Pinpoint the cell where the given text exists, returning its [x, y] midpoint coordinate. 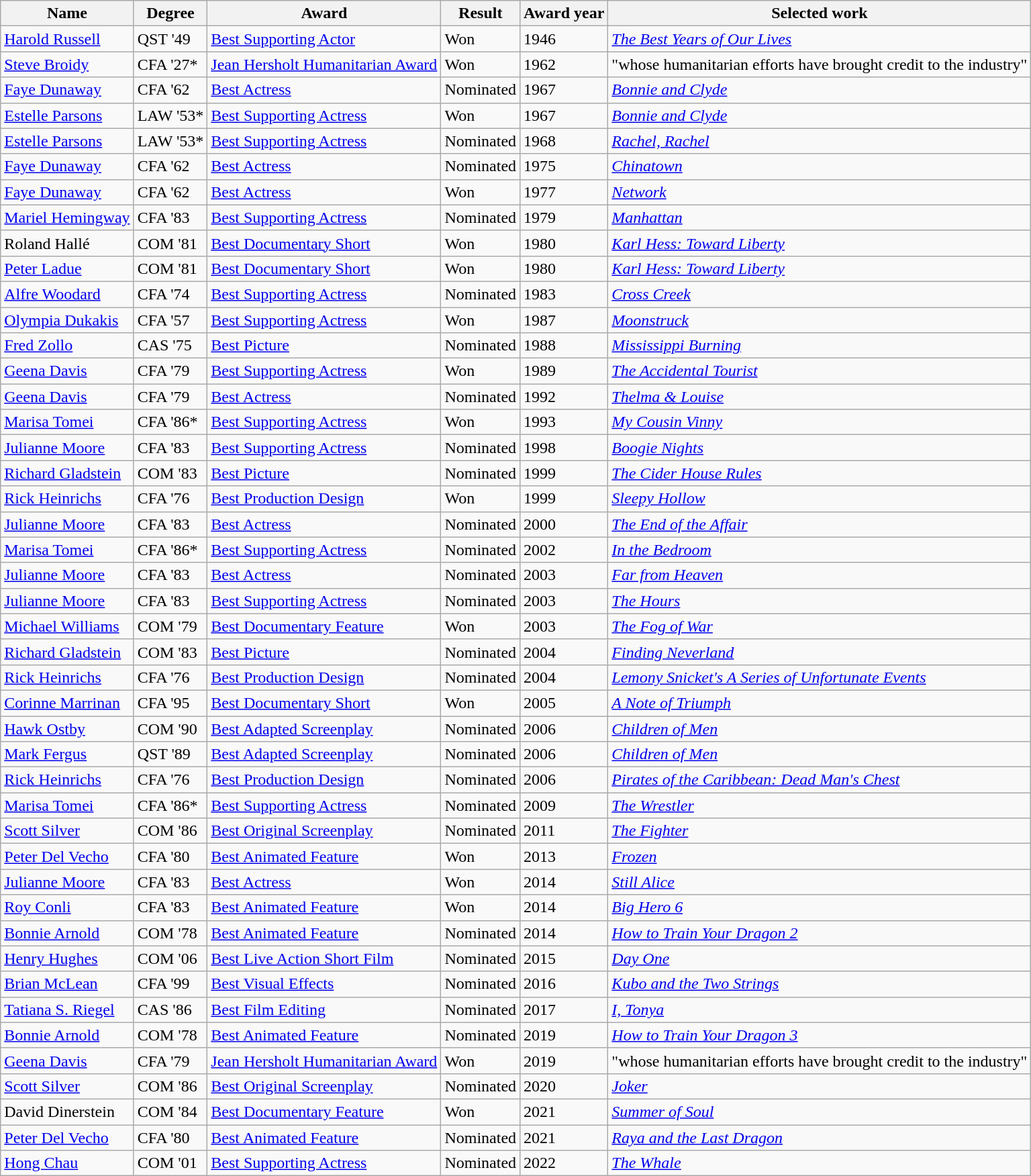
Result [481, 13]
QST '89 [170, 754]
CFA '27* [170, 64]
Thelma & Louise [820, 397]
Best Supporting Actor [324, 39]
Name [67, 13]
Harold Russell [67, 39]
2011 [564, 831]
CFA '99 [170, 984]
1946 [564, 39]
COM '84 [170, 1112]
The Cider House Rules [820, 473]
In the Bedroom [820, 550]
The Whale [820, 1163]
The Wrestler [820, 805]
Corinne Marrinan [67, 703]
Olympia Dukakis [67, 320]
Finding Neverland [820, 652]
1968 [564, 141]
Moonstruck [820, 320]
Roland Hallé [67, 243]
2017 [564, 1010]
How to Train Your Dragon 2 [820, 933]
COM '90 [170, 728]
CFA '57 [170, 320]
Best Film Editing [324, 1010]
Michael Williams [67, 626]
Alfre Woodard [67, 294]
1992 [564, 397]
Best Live Action Short Film [324, 959]
1989 [564, 371]
How to Train Your Dragon 3 [820, 1035]
1993 [564, 422]
1977 [564, 192]
QST '49 [170, 39]
2000 [564, 524]
The End of the Affair [820, 524]
Frozen [820, 856]
2005 [564, 703]
2020 [564, 1086]
Joker [820, 1086]
CFA '74 [170, 294]
Summer of Soul [820, 1112]
2022 [564, 1163]
Rachel, Rachel [820, 141]
Pirates of the Caribbean: Dead Man's Chest [820, 780]
Cross Creek [820, 294]
Still Alice [820, 882]
Network [820, 192]
CFA '95 [170, 703]
Manhattan [820, 217]
Roy Conli [67, 908]
Best Visual Effects [324, 984]
COM '79 [170, 626]
Mariel Hemingway [67, 217]
1987 [564, 320]
The Accidental Tourist [820, 371]
CAS '75 [170, 346]
Day One [820, 959]
2013 [564, 856]
Peter Ladue [67, 268]
Sleepy Hollow [820, 499]
2015 [564, 959]
A Note of Triumph [820, 703]
The Hours [820, 601]
I, Tonya [820, 1010]
Henry Hughes [67, 959]
Boogie Nights [820, 448]
Raya and the Last Dragon [820, 1138]
Kubo and the Two Strings [820, 984]
The Fog of War [820, 626]
Steve Broidy [67, 64]
The Best Years of Our Lives [820, 39]
Big Hero 6 [820, 908]
2009 [564, 805]
Hawk Ostby [67, 728]
1983 [564, 294]
Brian McLean [67, 984]
Lemony Snicket's A Series of Unfortunate Events [820, 677]
CAS '86 [170, 1010]
Award [324, 13]
My Cousin Vinny [820, 422]
Fred Zollo [67, 346]
Chinatown [820, 166]
Mark Fergus [67, 754]
The Fighter [820, 831]
1988 [564, 346]
COM '01 [170, 1163]
Tatiana S. Riegel [67, 1010]
1962 [564, 64]
2002 [564, 550]
Mississippi Burning [820, 346]
Degree [170, 13]
1998 [564, 448]
1979 [564, 217]
Selected work [820, 13]
Award year [564, 13]
Far from Heaven [820, 575]
COM '06 [170, 959]
David Dinerstein [67, 1112]
1975 [564, 166]
2016 [564, 984]
Hong Chau [67, 1163]
